Capture the cell that displays the provided text and extract its [X, Y] central coordinate. 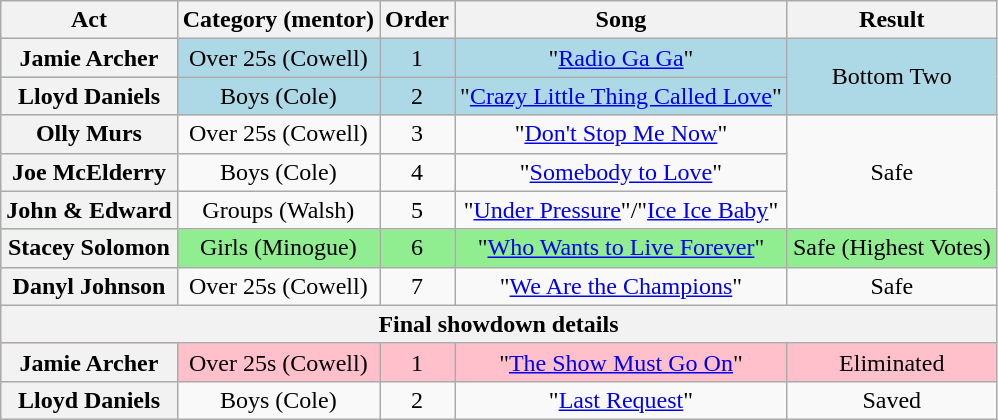
6 [418, 248]
Result [892, 20]
Girls (Minogue) [278, 248]
Saved [892, 400]
7 [418, 286]
Final showdown details [498, 324]
John & Edward [89, 210]
Order [418, 20]
Danyl Johnson [89, 286]
Eliminated [892, 362]
Bottom Two [892, 77]
Category (mentor) [278, 20]
4 [418, 172]
"Who Wants to Live Forever" [622, 248]
Song [622, 20]
"The Show Must Go On" [622, 362]
"Radio Ga Ga" [622, 58]
"Don't Stop Me Now" [622, 134]
Groups (Walsh) [278, 210]
"Somebody to Love" [622, 172]
Stacey Solomon [89, 248]
5 [418, 210]
3 [418, 134]
Olly Murs [89, 134]
"Last Request" [622, 400]
"Under Pressure"/"Ice Ice Baby" [622, 210]
Safe (Highest Votes) [892, 248]
Act [89, 20]
"Crazy Little Thing Called Love" [622, 96]
Joe McElderry [89, 172]
"We Are the Champions" [622, 286]
